Pinpoint the cell where the given text exists, returning its (x, y) midpoint coordinate. 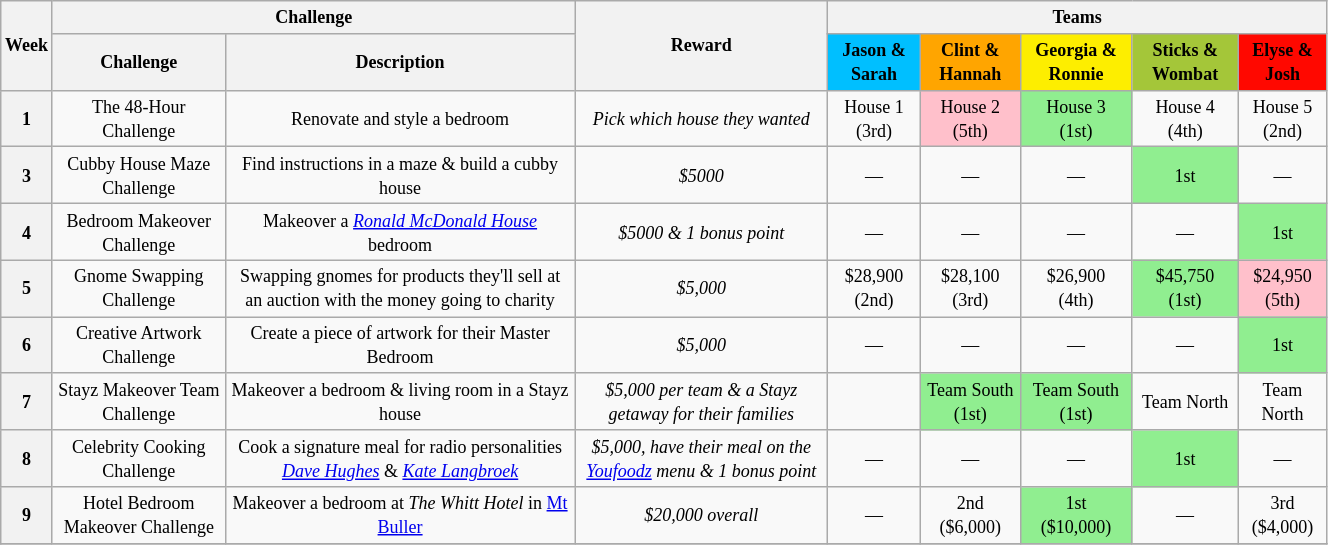
House 4(4th) (1186, 118)
$45,750(1st) (1186, 288)
2nd($6,000) (970, 516)
House 2(5th) (970, 118)
Reward (702, 46)
Celebrity Cooking Challenge (138, 458)
$20,000 overall (702, 516)
3 (27, 176)
Bedroom Makeover Challenge (138, 232)
$5000 (702, 176)
Hotel Bedroom Makeover Challenge (138, 516)
$28,100(3rd) (970, 288)
Georgia & Ronnie (1076, 62)
3rd($4,000) (1283, 516)
1 (27, 118)
Week (27, 46)
9 (27, 516)
$5,000, have their meal on the Youfoodz menu & 1 bonus point (702, 458)
Creative Artwork Challenge (138, 346)
Makeover a Ronald McDonald House bedroom (400, 232)
$28,900(2nd) (874, 288)
6 (27, 346)
Teams (1078, 18)
Cook a signature meal for radio personalities Dave Hughes & Kate Langbroek (400, 458)
Gnome Swapping Challenge (138, 288)
Makeover a bedroom at The Whitt Hotel in Mt Buller (400, 516)
Find instructions in a maze & build a cubby house (400, 176)
House 5(2nd) (1283, 118)
$5,000 per team & a Stayz getaway for their families (702, 402)
House 3(1st) (1076, 118)
Pick which house they wanted (702, 118)
Description (400, 62)
1st($10,000) (1076, 516)
Makeover a bedroom & living room in a Stayz house (400, 402)
Stayz Makeover Team Challenge (138, 402)
8 (27, 458)
Jason & Sarah (874, 62)
Clint & Hannah (970, 62)
Cubby House Maze Challenge (138, 176)
$26,900(4th) (1076, 288)
Renovate and style a bedroom (400, 118)
Swapping gnomes for products they'll sell at an auction with the money going to charity (400, 288)
Create a piece of artwork for their Master Bedroom (400, 346)
$5000 & 1 bonus point (702, 232)
The 48-Hour Challenge (138, 118)
4 (27, 232)
Elyse & Josh (1283, 62)
7 (27, 402)
5 (27, 288)
House 1(3rd) (874, 118)
$24,950(5th) (1283, 288)
Sticks & Wombat (1186, 62)
